Identify which cell holds the provided text, then report its (x, y) central coordinate. 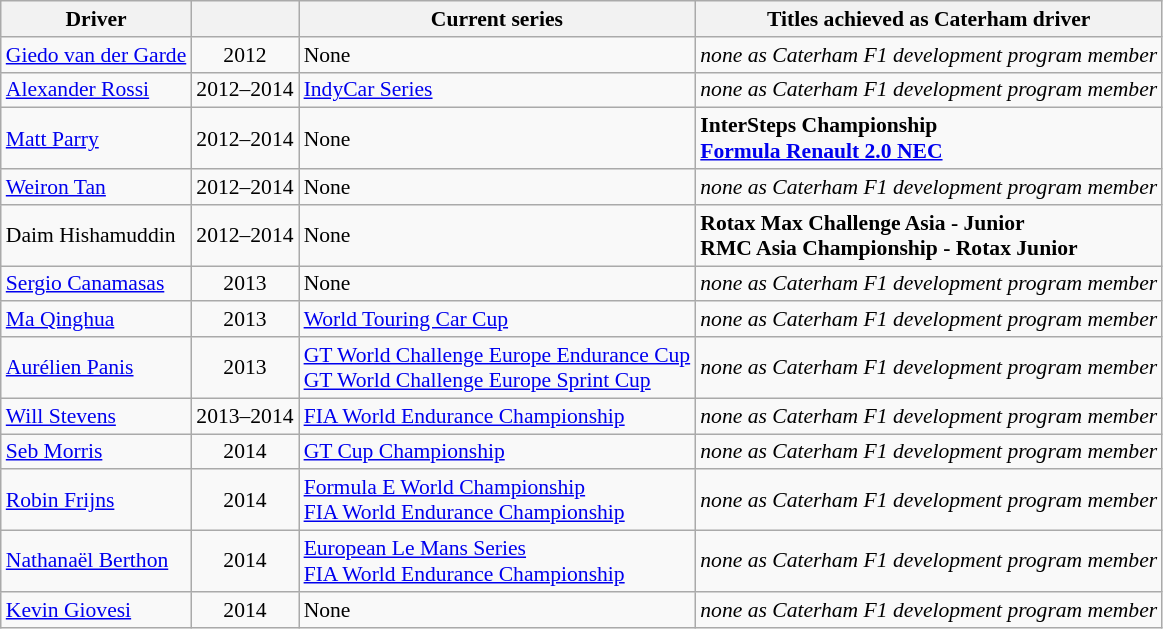
Rotax Max Challenge Asia - JuniorRMC Asia Championship - Rotax Junior (928, 236)
IndyCar Series (498, 90)
Formula E World Championship FIA World Endurance Championship (498, 500)
Giedo van der Garde (96, 55)
2013–2014 (244, 416)
Seb Morris (96, 452)
FIA World Endurance Championship (498, 416)
Aurélien Panis (96, 368)
Sergio Canamasas (96, 284)
Nathanaël Berthon (96, 562)
Driver (96, 19)
Ma Qinghua (96, 320)
Robin Frijns (96, 500)
InterSteps ChampionshipFormula Renault 2.0 NEC (928, 138)
2012 (244, 55)
World Touring Car Cup (498, 320)
Will Stevens (96, 416)
Weiron Tan (96, 187)
Matt Parry (96, 138)
European Le Mans Series FIA World Endurance Championship (498, 562)
Titles achieved as Caterham driver (928, 19)
GT World Challenge Europe Endurance Cup GT World Challenge Europe Sprint Cup (498, 368)
Alexander Rossi (96, 90)
Kevin Giovesi (96, 610)
Daim Hishamuddin (96, 236)
Current series (498, 19)
GT Cup Championship (498, 452)
